Return (X, Y) of the center of cell containing provided text 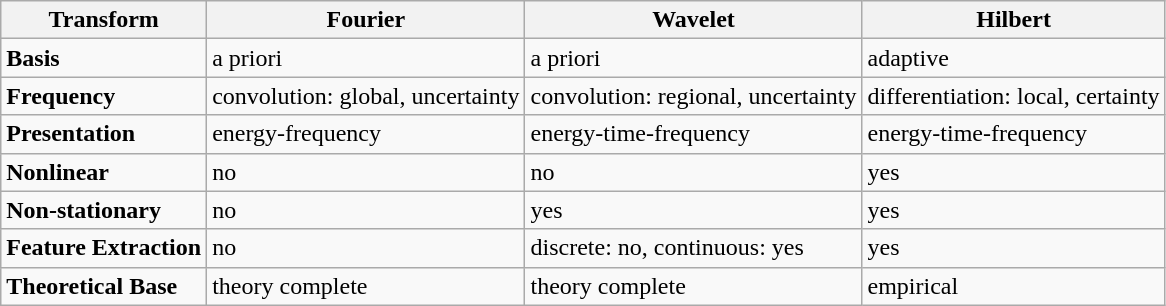
Theoretical Base (104, 286)
adaptive (1014, 58)
Nonlinear (104, 172)
differentiation: local, certainty (1014, 96)
Basis (104, 58)
Presentation (104, 134)
Feature Extraction (104, 248)
discrete: no, continuous: yes (694, 248)
Hilbert (1014, 20)
Fourier (366, 20)
Non-stationary (104, 210)
energy-frequency (366, 134)
Transform (104, 20)
convolution: global, uncertainty (366, 96)
Wavelet (694, 20)
empirical (1014, 286)
convolution: regional, uncertainty (694, 96)
Frequency (104, 96)
